Return [x, y] of the center of cell containing provided text 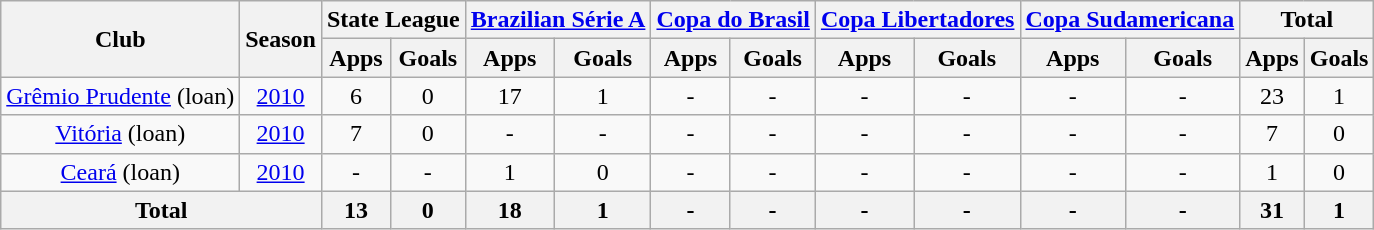
18 [510, 210]
13 [356, 210]
31 [1272, 210]
23 [1272, 96]
Copa Sudamericana [1130, 20]
Grêmio Prudente (loan) [120, 96]
Brazilian Série A [558, 20]
17 [510, 96]
Season [281, 39]
Club [120, 39]
6 [356, 96]
Copa Libertadores [918, 20]
Vitória (loan) [120, 134]
State League [393, 20]
Ceará (loan) [120, 172]
Copa do Brasil [733, 20]
